Identify which cell holds the provided text, then report its [X, Y] central coordinate. 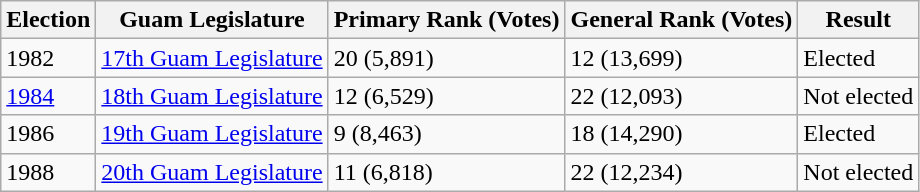
22 (12,093) [682, 96]
1986 [48, 134]
Guam Legislature [212, 20]
1988 [48, 172]
1982 [48, 58]
20 (5,891) [446, 58]
18th Guam Legislature [212, 96]
11 (6,818) [446, 172]
Election [48, 20]
22 (12,234) [682, 172]
Result [858, 20]
12 (13,699) [682, 58]
Primary Rank (Votes) [446, 20]
General Rank (Votes) [682, 20]
20th Guam Legislature [212, 172]
1984 [48, 96]
12 (6,529) [446, 96]
9 (8,463) [446, 134]
18 (14,290) [682, 134]
17th Guam Legislature [212, 58]
19th Guam Legislature [212, 134]
